Return the (x, y) coordinate for the center point of the cell that contains the specified text.  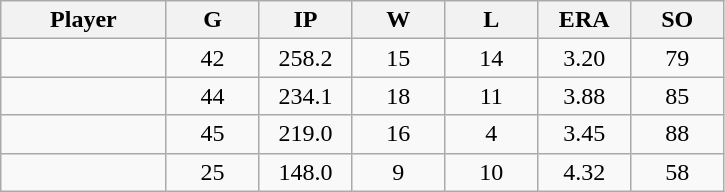
Player (84, 20)
IP (306, 20)
L (492, 20)
234.1 (306, 96)
14 (492, 58)
25 (212, 172)
18 (398, 96)
11 (492, 96)
45 (212, 134)
10 (492, 172)
3.88 (584, 96)
3.20 (584, 58)
4 (492, 134)
219.0 (306, 134)
16 (398, 134)
3.45 (584, 134)
44 (212, 96)
42 (212, 58)
258.2 (306, 58)
15 (398, 58)
79 (678, 58)
58 (678, 172)
G (212, 20)
W (398, 20)
148.0 (306, 172)
SO (678, 20)
4.32 (584, 172)
88 (678, 134)
85 (678, 96)
9 (398, 172)
ERA (584, 20)
